Detect which cell encompasses the target text, then output its (X, Y) center coordinate. 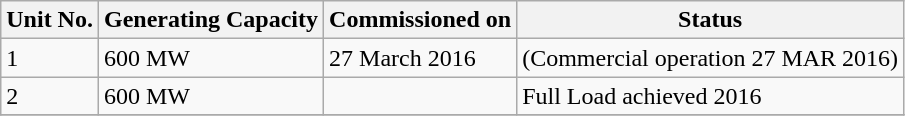
(Commercial operation 27 MAR 2016) (710, 58)
2 (50, 96)
1 (50, 58)
Full Load achieved 2016 (710, 96)
27 March 2016 (420, 58)
Status (710, 20)
Generating Capacity (210, 20)
Commissioned on (420, 20)
Unit No. (50, 20)
